Find where the given text appears and provide that cell's center as [x, y] coordinate. 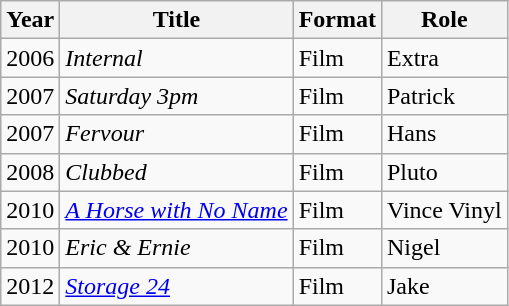
Internal [176, 58]
Saturday 3pm [176, 96]
Role [444, 20]
Year [30, 20]
Eric & Ernie [176, 248]
Extra [444, 58]
Clubbed [176, 172]
2008 [30, 172]
2006 [30, 58]
Title [176, 20]
Vince Vinyl [444, 210]
A Horse with No Name [176, 210]
Storage 24 [176, 286]
Patrick [444, 96]
Nigel [444, 248]
Jake [444, 286]
Hans [444, 134]
Pluto [444, 172]
Fervour [176, 134]
2012 [30, 286]
Format [337, 20]
